Pinpoint the cell where the given text exists, returning its (x, y) midpoint coordinate. 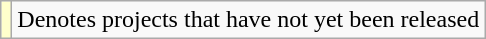
Denotes projects that have not yet been released (248, 20)
